Extract the (X, Y) coordinate from the center of the cell holding the provided text.  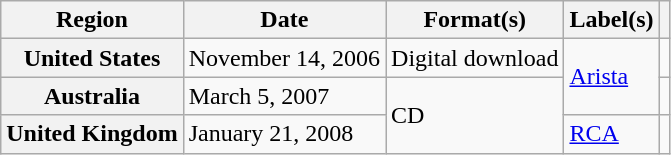
November 14, 2006 (284, 58)
Digital download (475, 58)
Australia (92, 96)
Label(s) (612, 20)
Format(s) (475, 20)
Region (92, 20)
United Kingdom (92, 134)
CD (475, 115)
RCA (612, 134)
January 21, 2008 (284, 134)
United States (92, 58)
Arista (612, 77)
March 5, 2007 (284, 96)
Date (284, 20)
